For the text-containing cell, return its midpoint in (X, Y) coordinate format. 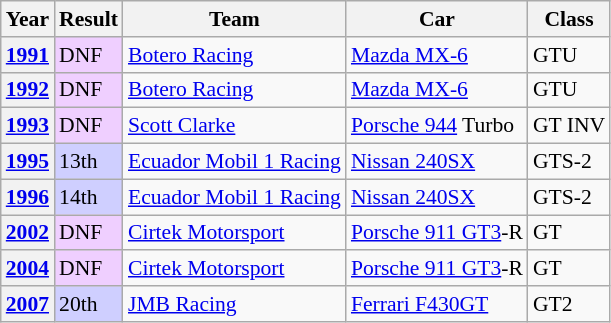
Car (437, 19)
GT2 (569, 304)
1991 (28, 55)
20th (88, 304)
GT INV (569, 126)
1996 (28, 197)
13th (88, 162)
2002 (28, 233)
Team (234, 19)
Ferrari F430GT (437, 304)
14th (88, 197)
2007 (28, 304)
1992 (28, 90)
1993 (28, 126)
Porsche 944 Turbo (437, 126)
JMB Racing (234, 304)
Year (28, 19)
1995 (28, 162)
Scott Clarke (234, 126)
Class (569, 19)
2004 (28, 269)
Result (88, 19)
